Capture the cell that displays the provided text and extract its [X, Y] central coordinate. 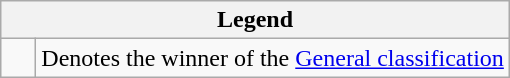
Legend [256, 20]
Denotes the winner of the General classification [273, 58]
